Identify which cell holds the provided text, then report its (x, y) central coordinate. 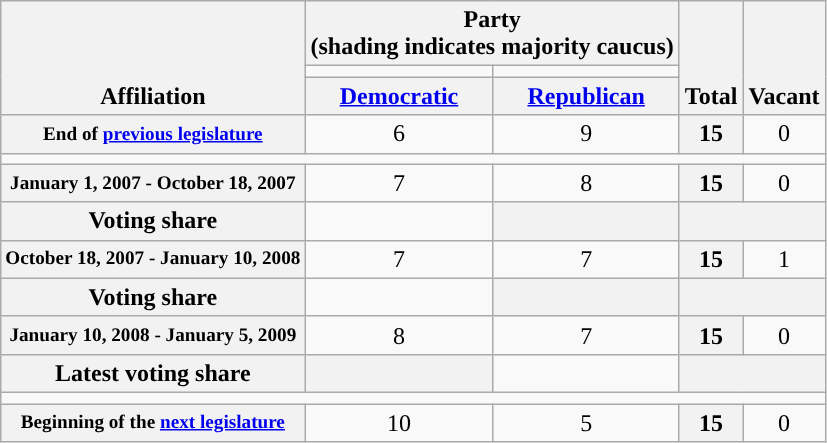
Republican (586, 96)
Party(shading indicates majority caucus) (492, 34)
10 (399, 423)
Affiliation (153, 58)
Total (711, 58)
Vacant (784, 58)
Democratic (399, 96)
January 1, 2007 - October 18, 2007 (153, 183)
Beginning of the next legislature (153, 423)
5 (586, 423)
End of previous legislature (153, 134)
1 (784, 259)
October 18, 2007 - January 10, 2008 (153, 259)
Latest voting share (153, 373)
6 (399, 134)
9 (586, 134)
January 10, 2008 - January 5, 2009 (153, 335)
